Return the (x, y) coordinate for the center point of the cell that contains the specified text.  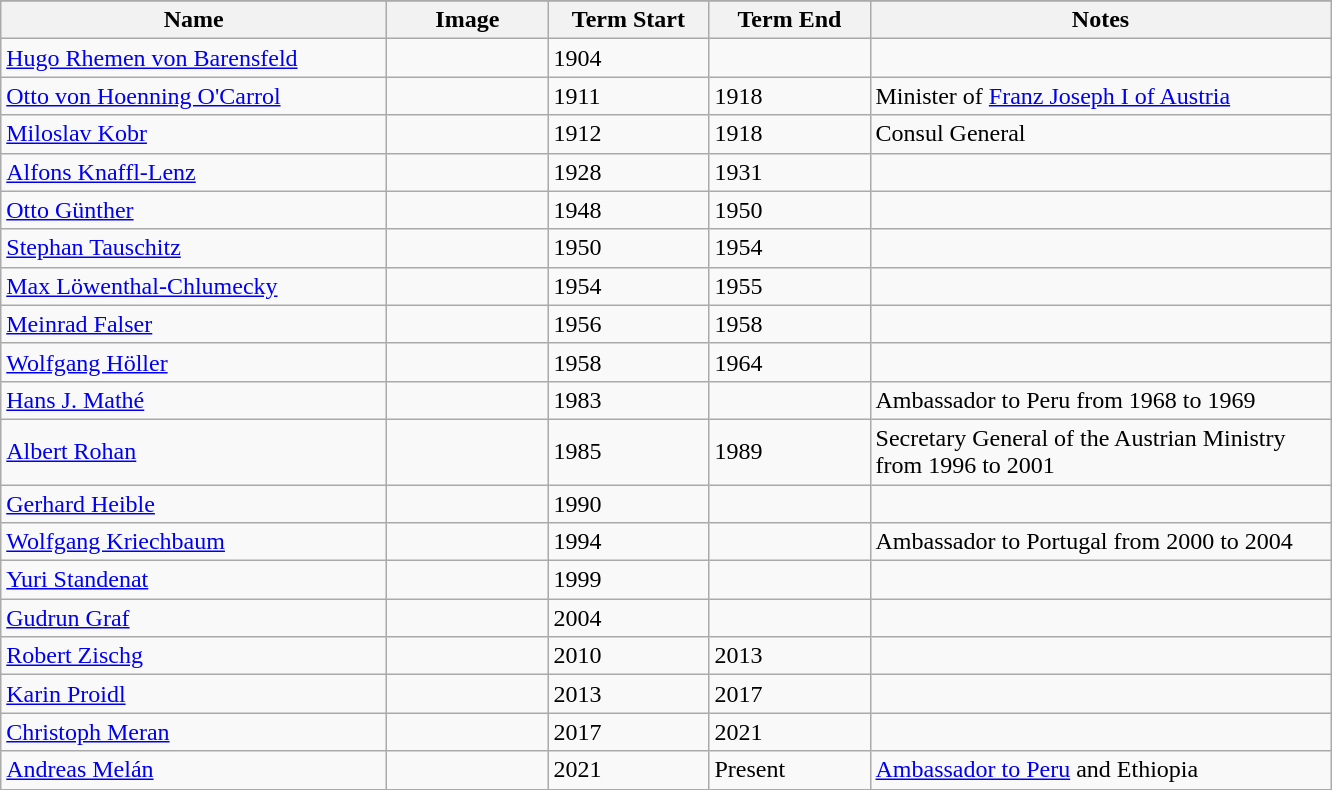
1964 (790, 362)
1955 (790, 286)
Secretary General of the Austrian Ministry from 1996 to 2001 (1100, 452)
1912 (628, 134)
Miloslav Kobr (194, 134)
Ambassador to Peru from 1968 to 1969 (1100, 400)
Albert Rohan (194, 452)
1983 (628, 400)
Stephan Tauschitz (194, 248)
Ambassador to Portugal from 2000 to 2004 (1100, 542)
Name (194, 20)
Present (790, 770)
Term End (790, 20)
Minister of Franz Joseph I of Austria (1100, 96)
Otto Günther (194, 210)
Wolfgang Kriechbaum (194, 542)
1956 (628, 324)
1985 (628, 452)
Hans J. Mathé (194, 400)
Yuri Standenat (194, 580)
Gudrun Graf (194, 618)
1904 (628, 58)
Notes (1100, 20)
Wolfgang Höller (194, 362)
Christoph Meran (194, 732)
Ambassador to Peru and Ethiopia (1100, 770)
1994 (628, 542)
1990 (628, 503)
1989 (790, 452)
1948 (628, 210)
2010 (628, 656)
Meinrad Falser (194, 324)
Karin Proidl (194, 694)
1911 (628, 96)
1999 (628, 580)
Robert Zischg (194, 656)
Andreas Melán (194, 770)
2004 (628, 618)
Alfons Knaffl-Lenz (194, 172)
Gerhard Heible (194, 503)
1931 (790, 172)
Max Löwenthal-Chlumecky (194, 286)
Term Start (628, 20)
Otto von Hoenning O'Carrol (194, 96)
Consul General (1100, 134)
Image (468, 20)
Hugo Rhemen von Barensfeld (194, 58)
1928 (628, 172)
